Pinpoint the cell where the given text exists, returning its [X, Y] midpoint coordinate. 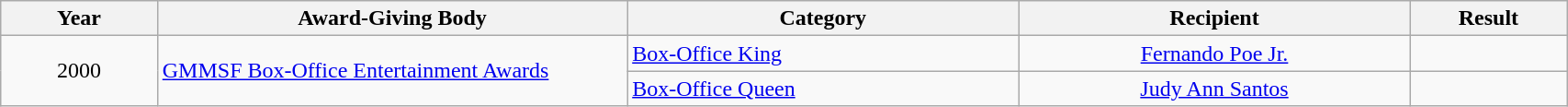
Box-Office Queen [823, 89]
Category [823, 18]
Result [1488, 18]
GMMSF Box-Office Entertainment Awards [391, 71]
Year [79, 18]
2000 [79, 71]
Award-Giving Body [391, 18]
Recipient [1214, 18]
Fernando Poe Jr. [1214, 53]
Judy Ann Santos [1214, 89]
Box-Office King [823, 53]
